Pinpoint the cell where the given text exists, returning its [X, Y] midpoint coordinate. 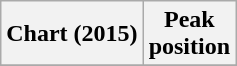
Peakposition [189, 34]
Chart (2015) [72, 34]
